Locate the cell with the specified text and output its [x, y] center coordinate. 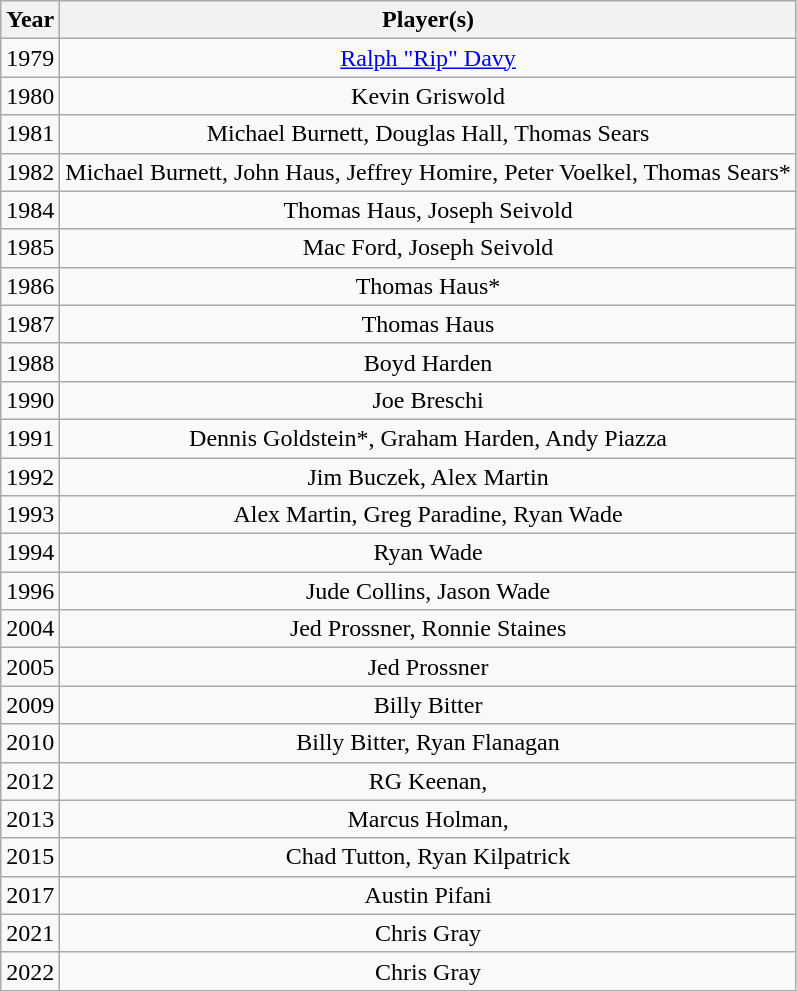
1986 [30, 286]
Ryan Wade [428, 553]
Billy Bitter [428, 705]
Jed Prossner [428, 667]
Thomas Haus, Joseph Seivold [428, 210]
Dennis Goldstein*, Graham Harden, Andy Piazza [428, 438]
2015 [30, 857]
Ralph "Rip" Davy [428, 58]
1996 [30, 591]
1984 [30, 210]
1985 [30, 248]
1979 [30, 58]
Joe Breschi [428, 400]
Austin Pifani [428, 895]
2017 [30, 895]
2009 [30, 705]
1981 [30, 134]
Kevin Griswold [428, 96]
1993 [30, 515]
Alex Martin, Greg Paradine, Ryan Wade [428, 515]
2010 [30, 743]
1982 [30, 172]
2022 [30, 971]
Jude Collins, Jason Wade [428, 591]
Michael Burnett, Douglas Hall, Thomas Sears [428, 134]
1988 [30, 362]
1992 [30, 477]
1990 [30, 400]
Michael Burnett, John Haus, Jeffrey Homire, Peter Voelkel, Thomas Sears* [428, 172]
Chad Tutton, Ryan Kilpatrick [428, 857]
Boyd Harden [428, 362]
Marcus Holman, [428, 819]
2005 [30, 667]
Mac Ford, Joseph Seivold [428, 248]
Thomas Haus [428, 324]
1980 [30, 96]
Thomas Haus* [428, 286]
2004 [30, 629]
Jed Prossner, Ronnie Staines [428, 629]
2021 [30, 933]
RG Keenan, [428, 781]
1991 [30, 438]
1994 [30, 553]
Billy Bitter, Ryan Flanagan [428, 743]
Year [30, 20]
1987 [30, 324]
2013 [30, 819]
2012 [30, 781]
Jim Buczek, Alex Martin [428, 477]
Player(s) [428, 20]
